Provide the [x, y] coordinate of the cell's center where the given text is located.  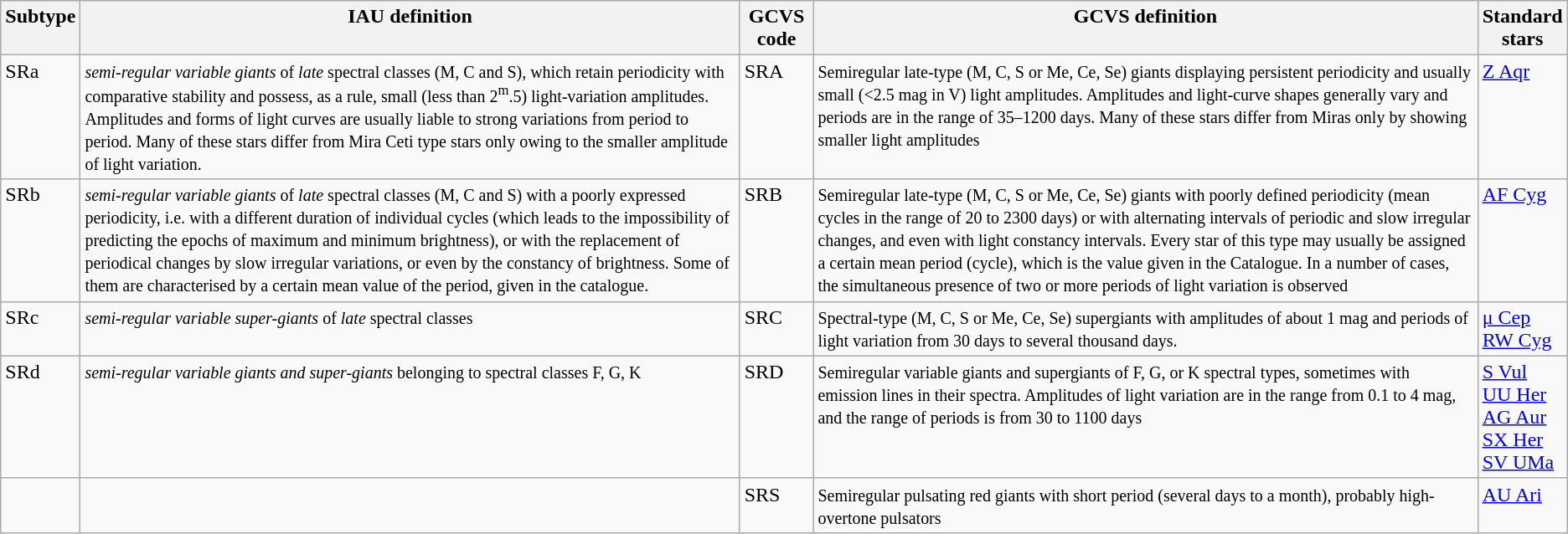
SRA [776, 117]
μ CepRW Cyg [1523, 328]
S VulUU HerAG AurSX HerSV UMa [1523, 417]
SRD [776, 417]
IAU definition [410, 28]
semi-regular variable giants and super-giants belonging to spectral classes F, G, K [410, 417]
Subtype [40, 28]
Semiregular pulsating red giants with short period (several days to a month), probably high-overtone pulsators [1146, 506]
SRB [776, 240]
SRC [776, 328]
AU Ari [1523, 506]
Standardstars [1523, 28]
GCVS definition [1146, 28]
semi-regular variable super-giants of late spectral classes [410, 328]
AF Cyg [1523, 240]
SRc [40, 328]
SRS [776, 506]
SRb [40, 240]
SRd [40, 417]
GCVS code [776, 28]
SRa [40, 117]
Z Aqr [1523, 117]
